Return the (x, y) coordinate for the center point of the cell that contains the specified text.  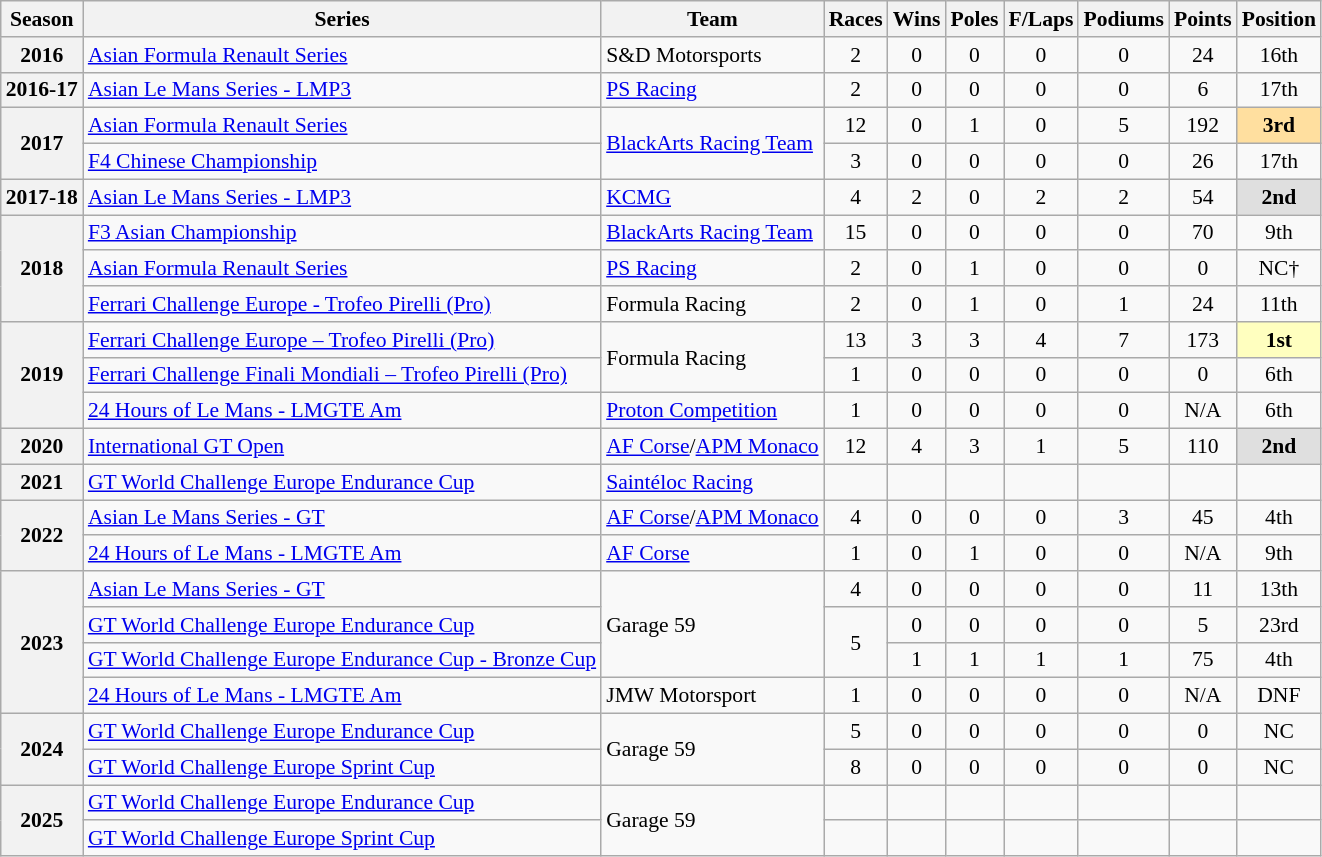
Ferrari Challenge Europe - Trofeo Pirelli (Pro) (342, 304)
23rd (1279, 625)
2017 (42, 144)
173 (1203, 340)
Series (342, 19)
70 (1203, 233)
13 (856, 340)
26 (1203, 162)
2021 (42, 482)
2020 (42, 447)
Team (712, 19)
F/Laps (1042, 19)
192 (1203, 126)
Saintéloc Racing (712, 482)
8 (856, 767)
JMW Motorsport (712, 696)
54 (1203, 197)
3rd (1279, 126)
13th (1279, 589)
GT World Challenge Europe Endurance Cup - Bronze Cup (342, 660)
2019 (42, 376)
Ferrari Challenge Finali Mondiali – Trofeo Pirelli (Pro) (342, 375)
Position (1279, 19)
2016 (42, 55)
KCMG (712, 197)
Races (856, 19)
45 (1203, 518)
Proton Competition (712, 411)
75 (1203, 660)
Points (1203, 19)
2017-18 (42, 197)
1st (1279, 340)
15 (856, 233)
Wins (917, 19)
6 (1203, 90)
2024 (42, 750)
2018 (42, 268)
11th (1279, 304)
110 (1203, 447)
F4 Chinese Championship (342, 162)
2022 (42, 536)
2023 (42, 642)
Season (42, 19)
Poles (974, 19)
Ferrari Challenge Europe – Trofeo Pirelli (Pro) (342, 340)
AF Corse (712, 554)
7 (1124, 340)
2025 (42, 820)
S&D Motorsports (712, 55)
16th (1279, 55)
11 (1203, 589)
Podiums (1124, 19)
F3 Asian Championship (342, 233)
International GT Open (342, 447)
NC† (1279, 269)
2016-17 (42, 90)
DNF (1279, 696)
